Pinpoint the cell where the given text exists, returning its [x, y] midpoint coordinate. 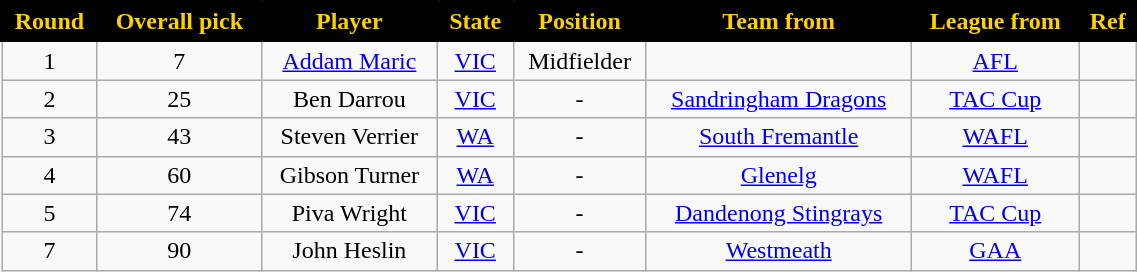
Overall pick [179, 22]
1 [50, 60]
Gibson Turner [349, 175]
GAA [995, 251]
Dandenong Stingrays [778, 213]
Westmeath [778, 251]
Ref [1108, 22]
Midfielder [580, 60]
State [475, 22]
Addam Maric [349, 60]
Glenelg [778, 175]
3 [50, 137]
AFL [995, 60]
South Fremantle [778, 137]
John Heslin [349, 251]
5 [50, 213]
2 [50, 99]
43 [179, 137]
Steven Verrier [349, 137]
Player [349, 22]
Ben Darrou [349, 99]
74 [179, 213]
Sandringham Dragons [778, 99]
4 [50, 175]
League from [995, 22]
Piva Wright [349, 213]
Team from [778, 22]
Round [50, 22]
60 [179, 175]
25 [179, 99]
Position [580, 22]
90 [179, 251]
